Identify which cell holds the provided text, then report its (x, y) central coordinate. 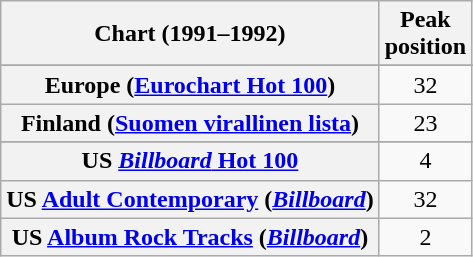
23 (425, 123)
Peakposition (425, 34)
Europe (Eurochart Hot 100) (190, 85)
US Billboard Hot 100 (190, 161)
Chart (1991–1992) (190, 34)
US Album Rock Tracks (Billboard) (190, 237)
Finland (Suomen virallinen lista) (190, 123)
4 (425, 161)
US Adult Contemporary (Billboard) (190, 199)
2 (425, 237)
